Provide the [X, Y] coordinate of the cell's center where the given text is located.  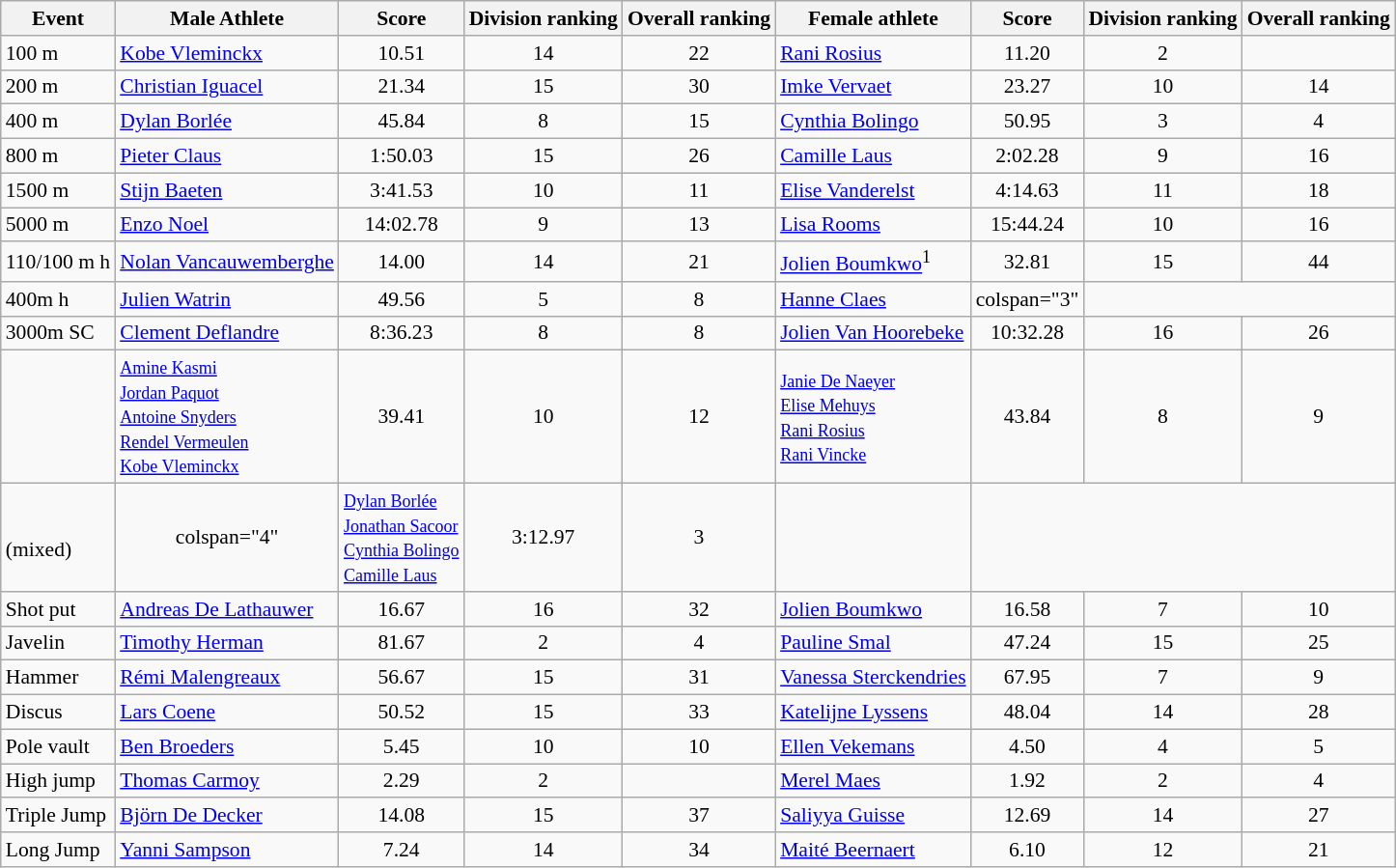
Andreas De Lathauwer [227, 609]
Jolien Boumkwo [873, 609]
Rani Rosius [873, 53]
21.34 [402, 87]
Male Athlete [227, 18]
33 [699, 713]
(mixed) [58, 538]
Javelin [58, 643]
39.41 [402, 417]
Timothy Herman [227, 643]
7.24 [402, 850]
Clement Deflandre [227, 333]
Thomas Carmoy [227, 781]
2:02.28 [1027, 156]
Pauline Smal [873, 643]
Ellen Vekemans [873, 746]
45.84 [402, 122]
1:50.03 [402, 156]
5000 m [58, 225]
Ben Broeders [227, 746]
Nolan Vancauwemberghe [227, 263]
Discus [58, 713]
Enzo Noel [227, 225]
67.95 [1027, 678]
Elise Vanderelst [873, 190]
4.50 [1027, 746]
Vanessa Sterckendries [873, 678]
32 [699, 609]
6.10 [1027, 850]
Camille Laus [873, 156]
Kobe Vleminckx [227, 53]
Maité Beernaert [873, 850]
16.58 [1027, 609]
16.67 [402, 609]
Jolien Boumkwo1 [873, 263]
12.69 [1027, 816]
Christian Iguacel [227, 87]
800 m [58, 156]
34 [699, 850]
Saliyya Guisse [873, 816]
15:44.24 [1027, 225]
5.45 [402, 746]
56.67 [402, 678]
Hanne Claes [873, 299]
3:12.97 [544, 538]
100 m [58, 53]
Pieter Claus [227, 156]
44 [1319, 263]
Long Jump [58, 850]
Lisa Rooms [873, 225]
400m h [58, 299]
23.27 [1027, 87]
28 [1319, 713]
Pole vault [58, 746]
Björn De Decker [227, 816]
43.84 [1027, 417]
110/100 m h [58, 263]
Stijn Baeten [227, 190]
colspan="4" [227, 538]
Shot put [58, 609]
Amine KasmiJordan PaquotAntoine SnydersRendel VermeulenKobe Vleminckx [227, 417]
50.52 [402, 713]
25 [1319, 643]
colspan="3" [1027, 299]
Lars Coene [227, 713]
30 [699, 87]
Dylan BorléeJonathan SacoorCynthia BolingoCamille Laus [402, 538]
13 [699, 225]
18 [1319, 190]
8:36.23 [402, 333]
49.56 [402, 299]
14.00 [402, 263]
200 m [58, 87]
Hammer [58, 678]
48.04 [1027, 713]
Event [58, 18]
Yanni Sampson [227, 850]
Merel Maes [873, 781]
Cynthia Bolingo [873, 122]
Imke Vervaet [873, 87]
Female athlete [873, 18]
4:14.63 [1027, 190]
Triple Jump [58, 816]
31 [699, 678]
3000m SC [58, 333]
22 [699, 53]
81.67 [402, 643]
Jolien Van Hoorebeke [873, 333]
14:02.78 [402, 225]
High jump [58, 781]
Katelijne Lyssens [873, 713]
27 [1319, 816]
Julien Watrin [227, 299]
Dylan Borlée [227, 122]
10:32.28 [1027, 333]
1500 m [58, 190]
37 [699, 816]
47.24 [1027, 643]
10.51 [402, 53]
11.20 [1027, 53]
400 m [58, 122]
1.92 [1027, 781]
2.29 [402, 781]
14.08 [402, 816]
Rémi Malengreaux [227, 678]
50.95 [1027, 122]
32.81 [1027, 263]
Janie De NaeyerElise MehuysRani RosiusRani Vincke [873, 417]
3:41.53 [402, 190]
